Capture the cell that displays the provided text and extract its [X, Y] central coordinate. 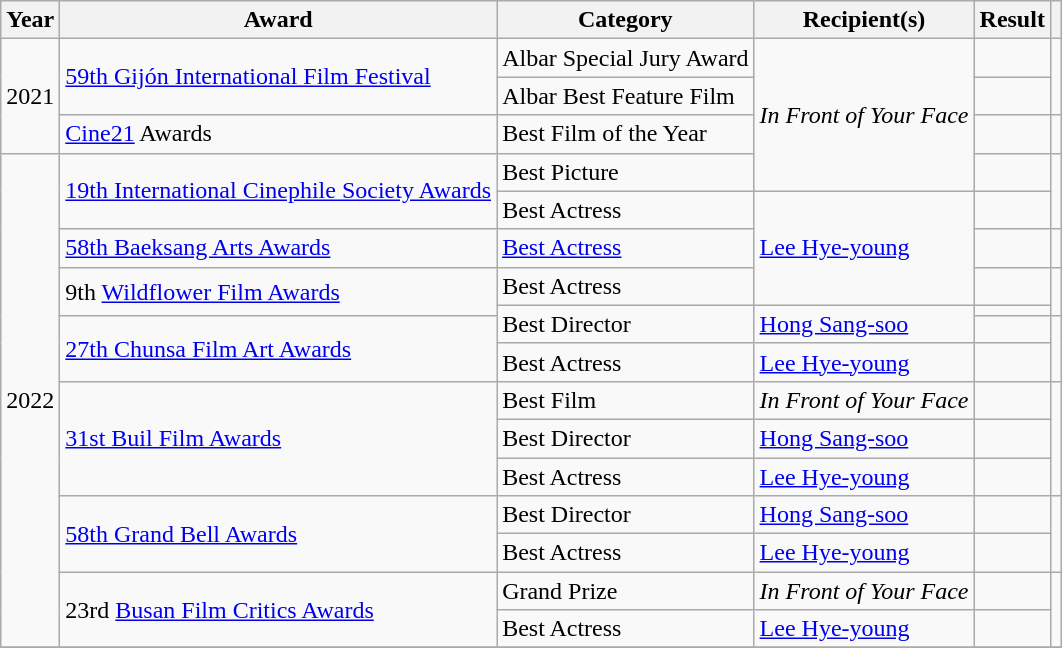
Best Film of the Year [626, 134]
59th Gijón International Film Festival [278, 77]
2021 [30, 96]
Recipient(s) [864, 20]
Award [278, 20]
23rd Busan Film Critics Awards [278, 610]
27th Chunsa Film Art Awards [278, 348]
Best Film [626, 400]
58th Baeksang Arts Awards [278, 248]
Albar Special Jury Award [626, 58]
31st Buil Film Awards [278, 438]
Best Picture [626, 172]
19th International Cinephile Society Awards [278, 191]
Category [626, 20]
Grand Prize [626, 591]
58th Grand Bell Awards [278, 534]
Albar Best Feature Film [626, 96]
2022 [30, 400]
Year [30, 20]
Cine21 Awards [278, 134]
Result [1012, 20]
9th Wildflower Film Awards [278, 292]
